Scan for the cell matching the given text and deliver its (x, y) coordinate at center. 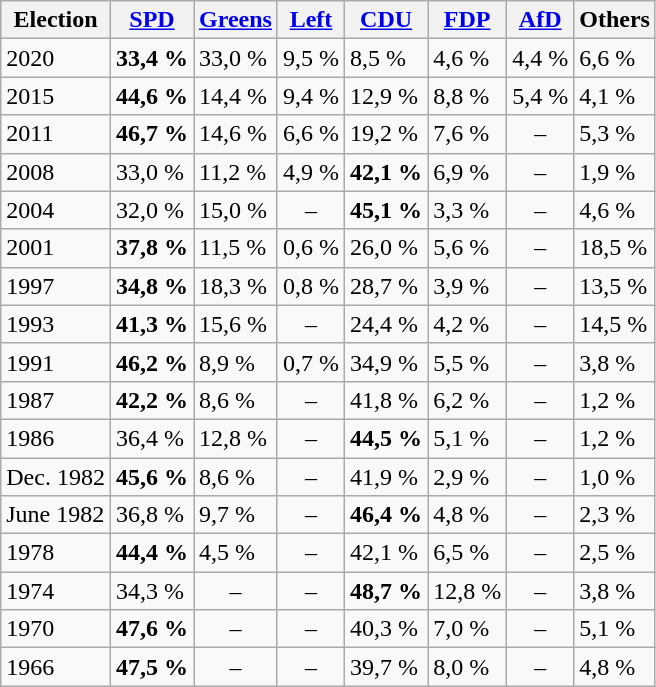
4,1 % (615, 96)
46,4 % (386, 515)
CDU (386, 20)
4,4 % (540, 58)
2,5 % (615, 553)
2008 (56, 172)
6,9 % (468, 172)
45,6 % (152, 477)
15,6 % (236, 324)
1,9 % (615, 172)
14,6 % (236, 134)
1987 (56, 400)
46,2 % (152, 362)
5,6 % (468, 248)
41,9 % (386, 477)
June 1982 (56, 515)
5,4 % (540, 96)
2,9 % (468, 477)
14,4 % (236, 96)
44,4 % (152, 553)
34,9 % (386, 362)
9,5 % (310, 58)
6,5 % (468, 553)
26,0 % (386, 248)
0,6 % (310, 248)
5,5 % (468, 362)
4,5 % (236, 553)
2011 (56, 134)
9,4 % (310, 96)
34,3 % (152, 591)
1991 (56, 362)
8,5 % (386, 58)
39,7 % (386, 667)
9,7 % (236, 515)
8,0 % (468, 667)
FDP (468, 20)
13,5 % (615, 286)
2020 (56, 58)
Others (615, 20)
1993 (56, 324)
48,7 % (386, 591)
1986 (56, 438)
18,3 % (236, 286)
7,0 % (468, 629)
36,4 % (152, 438)
19,2 % (386, 134)
32,0 % (152, 210)
47,6 % (152, 629)
5,3 % (615, 134)
2001 (56, 248)
46,7 % (152, 134)
2015 (56, 96)
3,3 % (468, 210)
41,3 % (152, 324)
1,0 % (615, 477)
4,9 % (310, 172)
37,8 % (152, 248)
1997 (56, 286)
0,7 % (310, 362)
42,2 % (152, 400)
2004 (56, 210)
44,6 % (152, 96)
7,6 % (468, 134)
28,7 % (386, 286)
15,0 % (236, 210)
SPD (152, 20)
18,5 % (615, 248)
1974 (56, 591)
4,2 % (468, 324)
1966 (56, 667)
36,8 % (152, 515)
8,9 % (236, 362)
40,3 % (386, 629)
47,5 % (152, 667)
3,9 % (468, 286)
1970 (56, 629)
45,1 % (386, 210)
24,4 % (386, 324)
1978 (56, 553)
41,8 % (386, 400)
2,3 % (615, 515)
34,8 % (152, 286)
14,5 % (615, 324)
0,8 % (310, 286)
6,2 % (468, 400)
11,2 % (236, 172)
44,5 % (386, 438)
Greens (236, 20)
Left (310, 20)
11,5 % (236, 248)
AfD (540, 20)
Dec. 1982 (56, 477)
12,9 % (386, 96)
8,8 % (468, 96)
33,4 % (152, 58)
Election (56, 20)
